Output the (x, y) coordinate of the center of the cell containing the given text.  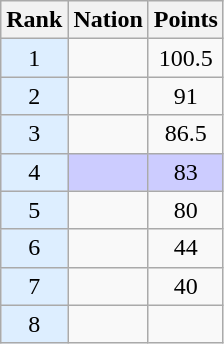
44 (186, 248)
40 (186, 286)
7 (34, 286)
83 (186, 172)
2 (34, 96)
100.5 (186, 58)
Rank (34, 20)
6 (34, 248)
Nation (108, 20)
91 (186, 96)
3 (34, 134)
4 (34, 172)
5 (34, 210)
8 (34, 324)
86.5 (186, 134)
80 (186, 210)
Points (186, 20)
1 (34, 58)
